From the cell containing the given text, extract its center point as (x, y) coordinate. 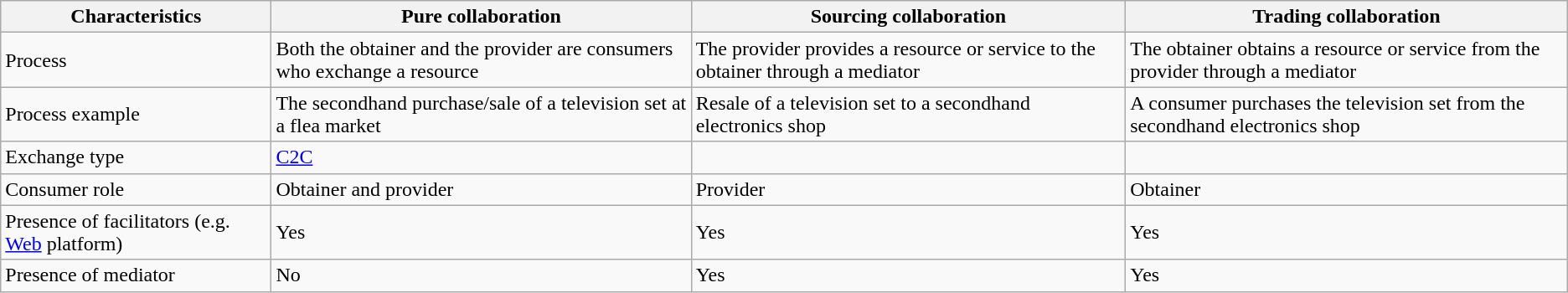
Presence of facilitators (e.g. Web platform) (136, 233)
Both the obtainer and the provider are consumers who exchange a resource (481, 60)
Presence of mediator (136, 275)
Characteristics (136, 17)
Consumer role (136, 189)
Trading collaboration (1347, 17)
Obtainer (1347, 189)
Provider (908, 189)
Obtainer and provider (481, 189)
Process example (136, 114)
Resale of a television set to a secondhand electronics shop (908, 114)
The obtainer obtains a resource or service from the provider through a mediator (1347, 60)
No (481, 275)
Exchange type (136, 157)
Pure collaboration (481, 17)
Process (136, 60)
The provider provides a resource or service to the obtainer through a mediator (908, 60)
The secondhand purchase/sale of a television set at a flea market (481, 114)
Sourcing collaboration (908, 17)
C2C (481, 157)
A consumer purchases the television set from the secondhand electronics shop (1347, 114)
